For the text-containing cell, return its midpoint in [X, Y] coordinate format. 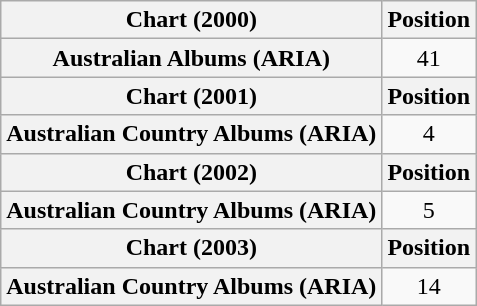
4 [429, 134]
41 [429, 58]
Chart (2003) [192, 248]
Chart (2001) [192, 96]
Chart (2000) [192, 20]
Australian Albums (ARIA) [192, 58]
Chart (2002) [192, 172]
5 [429, 210]
14 [429, 286]
